From the cell containing the given text, extract its center point as (X, Y) coordinate. 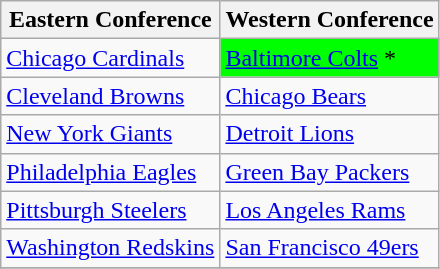
Chicago Cardinals (110, 58)
Eastern Conference (110, 20)
Green Bay Packers (330, 172)
Philadelphia Eagles (110, 172)
New York Giants (110, 134)
Detroit Lions (330, 134)
San Francisco 49ers (330, 248)
Los Angeles Rams (330, 210)
Cleveland Browns (110, 96)
Pittsburgh Steelers (110, 210)
Chicago Bears (330, 96)
Western Conference (330, 20)
Baltimore Colts * (330, 58)
Washington Redskins (110, 248)
